Locate the cell with the specified text and output its (x, y) center coordinate. 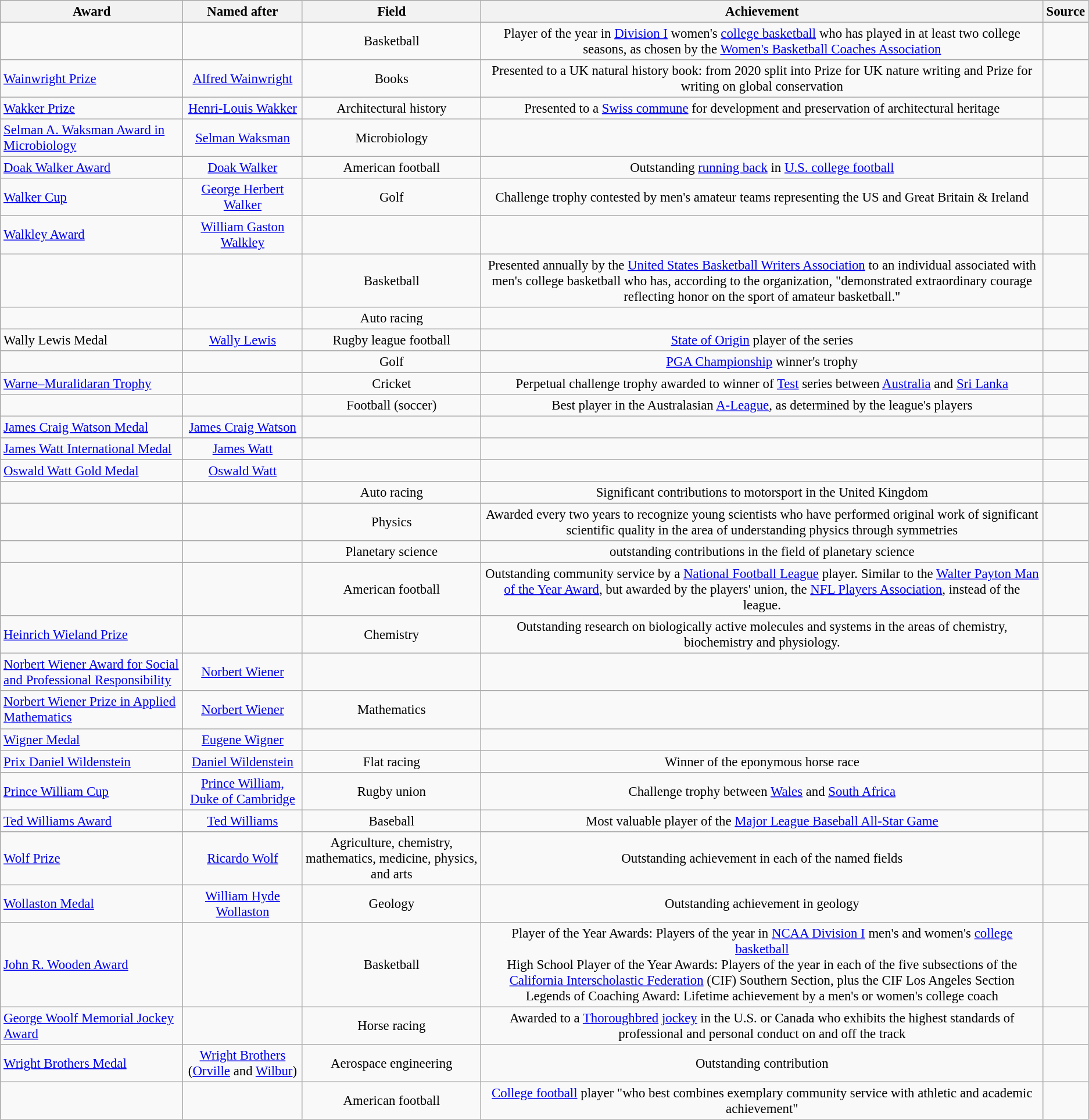
Wright Brothers Medal (92, 1063)
Football (soccer) (392, 405)
James Watt International Medal (92, 449)
Norbert Wiener Award for Social and Professional Responsibility (92, 673)
Achievement (762, 12)
George Woolf Memorial Jockey Award (92, 1026)
Oswald Watt Gold Medal (92, 471)
Walkley Award (92, 235)
George Herbert Walker (243, 198)
Source (1066, 12)
Perpetual challenge trophy awarded to winner of Test series between Australia and Sri Lanka (762, 383)
Wally Lewis Medal (92, 340)
Prince William Cup (92, 791)
Winner of the eponymous horse race (762, 762)
Baseball (392, 821)
Heinrich Wieland Prize (92, 634)
Challenge trophy between Wales and South Africa (762, 791)
Named after (243, 12)
Outstanding research on biologically active molecules and systems in the areas of chemistry, biochemistry and physiology. (762, 634)
Cricket (392, 383)
Challenge trophy contested by men's amateur teams representing the US and Great Britain & Ireland (762, 198)
Prix Daniel Wildenstein (92, 762)
Physics (392, 523)
Microbiology (392, 138)
Best player in the Australasian A-League, as determined by the league's players (762, 405)
Award (92, 12)
Wakker Prize (92, 109)
Wollaston Medal (92, 904)
Outstanding running back in U.S. college football (762, 168)
State of Origin player of the series (762, 340)
Planetary science (392, 552)
Selman A. Waksman Award in Microbiology (92, 138)
Geology (392, 904)
James Watt (243, 449)
Chemistry (392, 634)
Most valuable player of the Major League Baseball All-Star Game (762, 821)
Selman Waksman (243, 138)
Presented to a UK natural history book: from 2020 split into Prize for UK nature writing and Prize for writing on global conservation (762, 79)
Oswald Watt (243, 471)
Aerospace engineering (392, 1063)
Wright Brothers (Orville and Wilbur) (243, 1063)
Norbert Wiener Prize in Applied Mathematics (92, 710)
Ricardo Wolf (243, 859)
Outstanding achievement in geology (762, 904)
Awarded to a Thoroughbred jockey in the U.S. or Canada who exhibits the highest standards of professional and personal conduct on and off the track (762, 1026)
College football player "who best combines exemplary community service with athletic and academic achievement" (762, 1101)
Wigner Medal (92, 740)
Eugene Wigner (243, 740)
Daniel Wildenstein (243, 762)
Field (392, 12)
Outstanding contribution (762, 1063)
Presented to a Swiss commune for development and preservation of architectural heritage (762, 109)
Henri-Louis Wakker (243, 109)
William Gaston Walkley (243, 235)
Mathematics (392, 710)
Significant contributions to motorsport in the United Kingdom (762, 493)
Books (392, 79)
James Craig Watson Medal (92, 427)
Rugby union (392, 791)
Ted Williams Award (92, 821)
Rugby league football (392, 340)
Agriculture, chemistry, mathematics, medicine, physics, and arts (392, 859)
Horse racing (392, 1026)
Ted Williams (243, 821)
Wainwright Prize (92, 79)
Walker Cup (92, 198)
Doak Walker (243, 168)
Doak Walker Award (92, 168)
Wolf Prize (92, 859)
Warne–Muralidaran Trophy (92, 383)
John R. Wooden Award (92, 965)
Wally Lewis (243, 340)
Outstanding achievement in each of the named fields (762, 859)
Flat racing (392, 762)
Alfred Wainwright (243, 79)
William Hyde Wollaston (243, 904)
PGA Championship winner's trophy (762, 361)
Architectural history (392, 109)
outstanding contributions in the field of planetary science (762, 552)
James Craig Watson (243, 427)
Prince William, Duke of Cambridge (243, 791)
